Determine the [X, Y] coordinate at the center of the cell enclosing the given text.  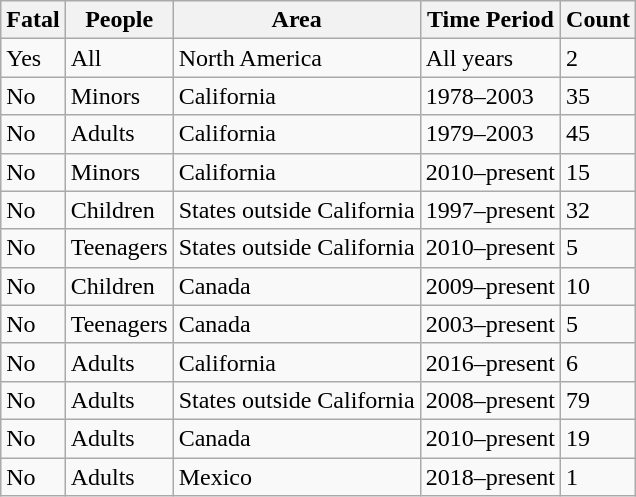
All years [490, 58]
Yes [33, 58]
2 [598, 58]
2009–present [490, 286]
All [119, 58]
2018–present [490, 477]
2008–present [490, 400]
1997–present [490, 210]
19 [598, 438]
35 [598, 96]
45 [598, 134]
1978–2003 [490, 96]
10 [598, 286]
1 [598, 477]
15 [598, 172]
Mexico [296, 477]
North America [296, 58]
2016–present [490, 362]
32 [598, 210]
People [119, 20]
Time Period [490, 20]
Count [598, 20]
2003–present [490, 324]
Area [296, 20]
6 [598, 362]
1979–2003 [490, 134]
79 [598, 400]
Fatal [33, 20]
